Provide the [x, y] coordinate of the cell's center where the given text is located.  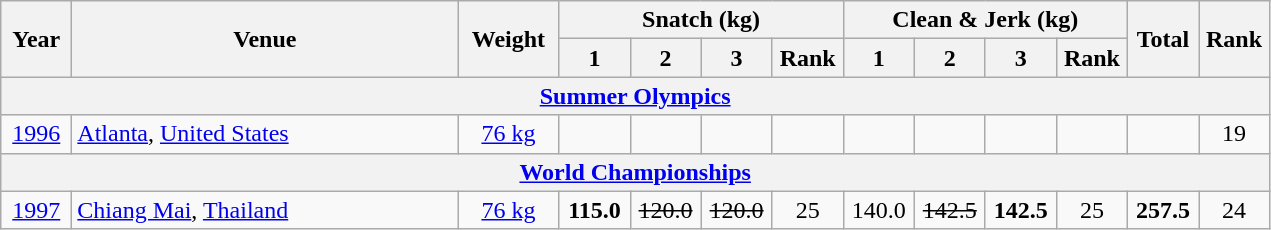
257.5 [1162, 210]
Snatch (kg) [701, 20]
115.0 [594, 210]
Total [1162, 39]
Summer Olympics [636, 96]
19 [1234, 134]
Weight [508, 39]
1997 [36, 210]
24 [1234, 210]
World Championships [636, 172]
140.0 [878, 210]
Year [36, 39]
Atlanta, United States [265, 134]
1996 [36, 134]
Clean & Jerk (kg) [985, 20]
Chiang Mai, Thailand [265, 210]
Venue [265, 39]
